Output the (x, y) coordinate of the center of the cell containing the given text.  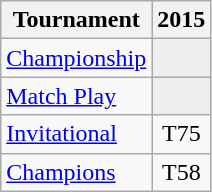
2015 (182, 20)
T75 (182, 134)
Champions (76, 172)
Tournament (76, 20)
Invitational (76, 134)
Match Play (76, 96)
Championship (76, 58)
T58 (182, 172)
